Search for the cell housing the specified text and yield its [x, y] center coordinate. 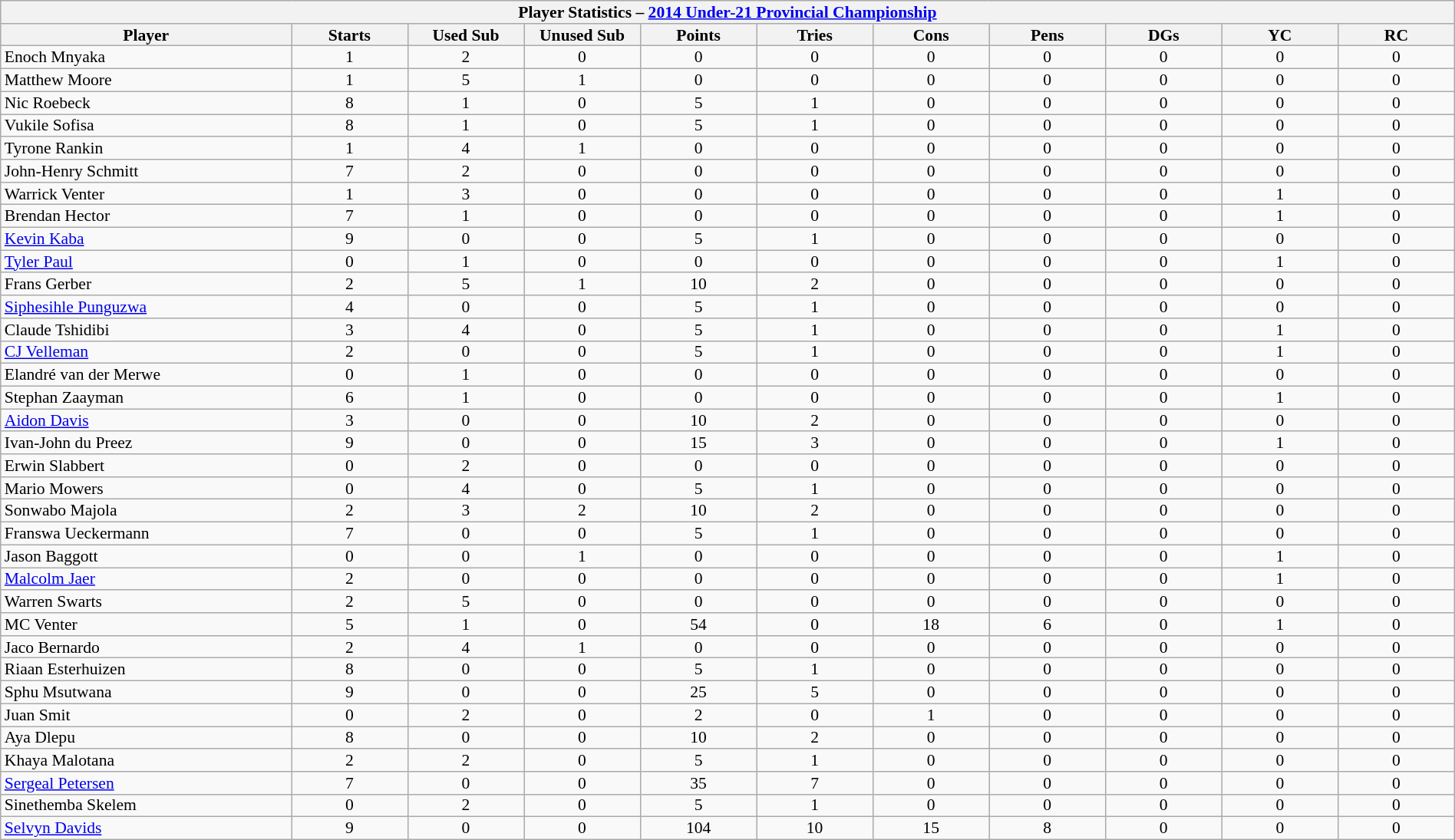
Jaco Bernardo [146, 647]
Elandré van der Merwe [146, 375]
Frans Gerber [146, 285]
Erwin Slabbert [146, 466]
Selvyn Davids [146, 828]
54 [698, 624]
Jason Baggott [146, 556]
Tries [815, 35]
YC [1280, 35]
35 [698, 783]
Claude Tshidibi [146, 330]
Ivan-John du Preez [146, 443]
Used Sub [466, 35]
John-Henry Schmitt [146, 171]
Mario Mowers [146, 489]
Sergeal Petersen [146, 783]
Player Statistics – 2014 Under-21 Provincial Championship [727, 12]
Aya Dlepu [146, 738]
Sphu Msutwana [146, 693]
RC [1397, 35]
104 [698, 828]
Pens [1048, 35]
Juan Smit [146, 715]
Tyrone Rankin [146, 148]
Stephan Zaayman [146, 398]
Matthew Moore [146, 81]
Unused Sub [582, 35]
Riaan Esterhuizen [146, 670]
Franswa Ueckermann [146, 534]
Nic Roebeck [146, 103]
Malcolm Jaer [146, 579]
Cons [931, 35]
MC Venter [146, 624]
25 [698, 693]
Aidon Davis [146, 420]
Warrick Venter [146, 194]
18 [931, 624]
Warren Swarts [146, 602]
Enoch Mnyaka [146, 58]
Sonwabo Majola [146, 511]
CJ Velleman [146, 352]
Points [698, 35]
Brendan Hector [146, 216]
Starts [350, 35]
Khaya Malotana [146, 760]
Siphesihle Punguzwa [146, 307]
Kevin Kaba [146, 239]
Sinethemba Skelem [146, 806]
Tyler Paul [146, 262]
Vukile Sofisa [146, 126]
Player [146, 35]
DGs [1163, 35]
